Provide the [x, y] coordinate of the cell's center where the given text is located.  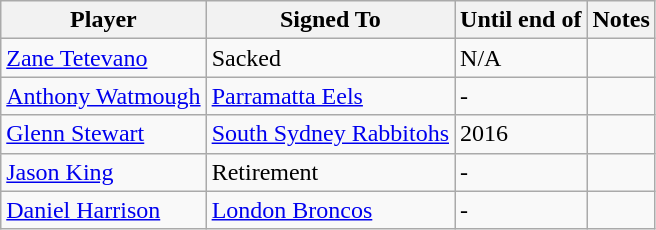
Glenn Stewart [104, 134]
Parramatta Eels [330, 96]
2016 [521, 134]
South Sydney Rabbitohs [330, 134]
Player [104, 20]
Until end of [521, 20]
Anthony Watmough [104, 96]
Retirement [330, 172]
Daniel Harrison [104, 210]
Notes [621, 20]
Jason King [104, 172]
Sacked [330, 58]
N/A [521, 58]
London Broncos [330, 210]
Zane Tetevano [104, 58]
Signed To [330, 20]
